Return the (x, y) coordinate for the center point of the cell that contains the specified text.  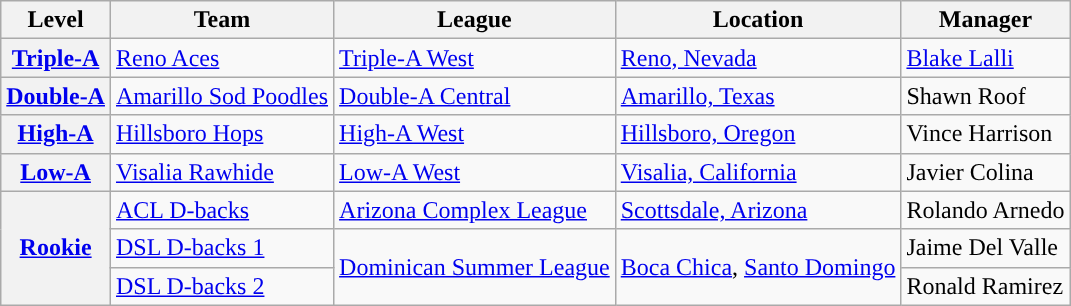
Location (758, 20)
Reno, Nevada (758, 58)
Low-A West (475, 172)
Dominican Summer League (475, 267)
Ronald Ramirez (986, 286)
League (475, 20)
Level (56, 20)
High-A (56, 134)
Double-A Central (475, 96)
DSL D-backs 1 (222, 248)
Rolando Arnedo (986, 210)
Vince Harrison (986, 134)
Javier Colina (986, 172)
Visalia Rawhide (222, 172)
Manager (986, 20)
Amarillo, Texas (758, 96)
DSL D-backs 2 (222, 286)
Jaime Del Valle (986, 248)
Scottsdale, Arizona (758, 210)
Reno Aces (222, 58)
Team (222, 20)
Arizona Complex League (475, 210)
Visalia, California (758, 172)
Blake Lalli (986, 58)
Low-A (56, 172)
ACL D-backs (222, 210)
High-A West (475, 134)
Triple-A West (475, 58)
Hillsboro Hops (222, 134)
Shawn Roof (986, 96)
Double-A (56, 96)
Amarillo Sod Poodles (222, 96)
Triple-A (56, 58)
Boca Chica, Santo Domingo (758, 267)
Rookie (56, 248)
Hillsboro, Oregon (758, 134)
